Output the (x, y) coordinate of the center of the cell containing the given text.  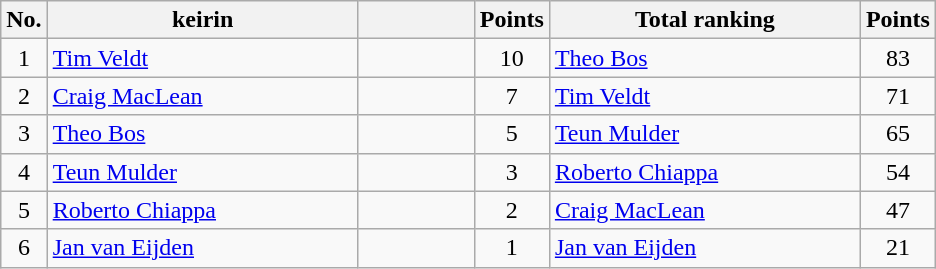
83 (898, 58)
6 (24, 248)
65 (898, 134)
54 (898, 172)
No. (24, 20)
10 (512, 58)
47 (898, 210)
7 (512, 96)
Total ranking (704, 20)
keirin (202, 20)
21 (898, 248)
4 (24, 172)
71 (898, 96)
